Return the (x, y) coordinate for the center point of the cell that contains the specified text.  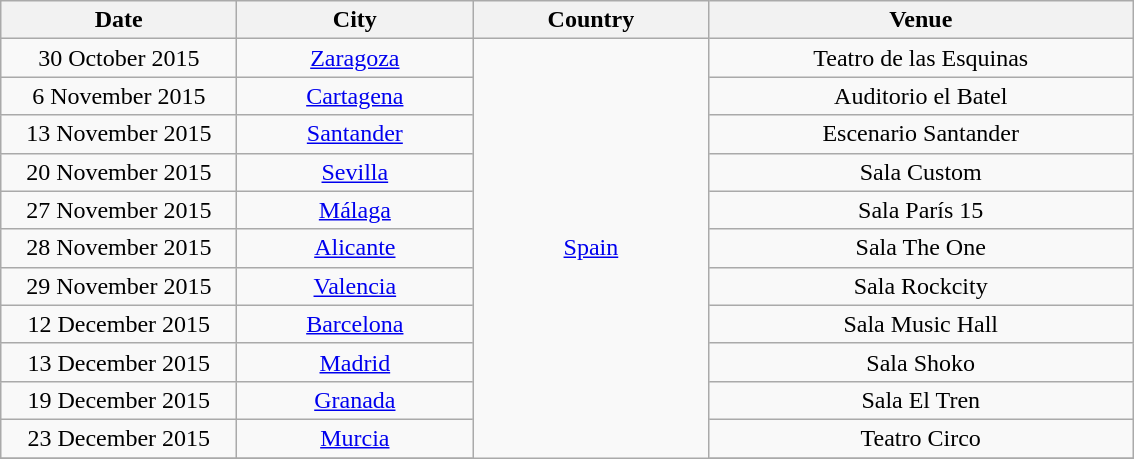
Auditorio el Batel (921, 96)
Sala Rockcity (921, 286)
Santander (355, 134)
23 December 2015 (119, 438)
Alicante (355, 248)
Murcia (355, 438)
Valencia (355, 286)
Country (591, 20)
Sala Custom (921, 172)
27 November 2015 (119, 210)
Sala The One (921, 248)
20 November 2015 (119, 172)
29 November 2015 (119, 286)
12 December 2015 (119, 324)
Cartagena (355, 96)
Granada (355, 400)
Barcelona (355, 324)
City (355, 20)
28 November 2015 (119, 248)
Venue (921, 20)
Sala París 15 (921, 210)
19 December 2015 (119, 400)
Teatro de las Esquinas (921, 58)
Sala El Tren (921, 400)
Escenario Santander (921, 134)
Teatro Circo (921, 438)
13 December 2015 (119, 362)
Sala Music Hall (921, 324)
13 November 2015 (119, 134)
Málaga (355, 210)
Zaragoza (355, 58)
Sala Shoko (921, 362)
Madrid (355, 362)
Sevilla (355, 172)
30 October 2015 (119, 58)
Spain (591, 248)
Date (119, 20)
6 November 2015 (119, 96)
